For the text-containing cell, return its midpoint in [X, Y] coordinate format. 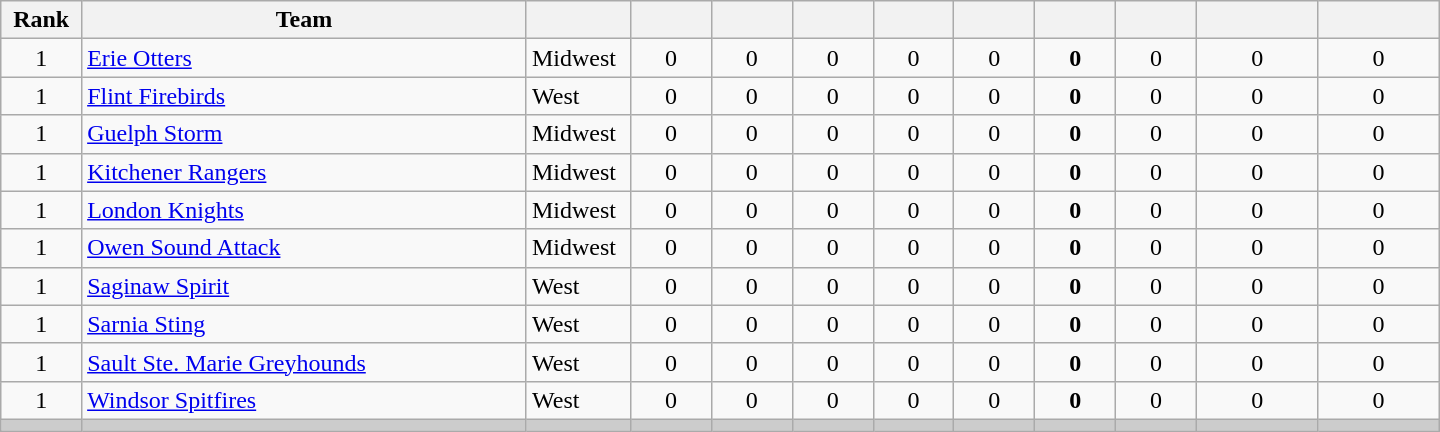
Flint Firebirds [304, 96]
Kitchener Rangers [304, 172]
Erie Otters [304, 58]
Owen Sound Attack [304, 248]
Rank [42, 20]
Sault Ste. Marie Greyhounds [304, 362]
Team [304, 20]
Guelph Storm [304, 134]
Windsor Spitfires [304, 400]
Sarnia Sting [304, 324]
London Knights [304, 210]
Saginaw Spirit [304, 286]
